Return [X, Y] of the center of cell containing provided text 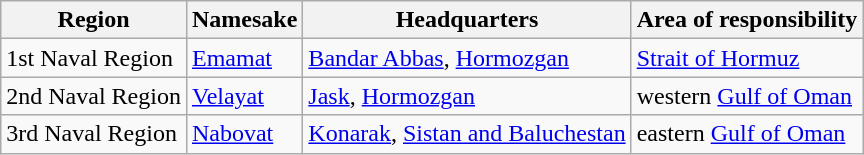
Emamat [244, 58]
2nd Naval Region [94, 96]
Nabovat [244, 134]
Velayat [244, 96]
Area of responsibility [747, 20]
Namesake [244, 20]
Bandar Abbas, Hormozgan [467, 58]
Strait of Hormuz [747, 58]
3rd Naval Region [94, 134]
Jask, Hormozgan [467, 96]
eastern Gulf of Oman [747, 134]
western Gulf of Oman [747, 96]
Headquarters [467, 20]
1st Naval Region [94, 58]
Region [94, 20]
Konarak, Sistan and Baluchestan [467, 134]
